Identify which cell holds the provided text, then report its (x, y) central coordinate. 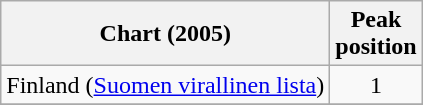
1 (376, 85)
Peakposition (376, 34)
Finland (Suomen virallinen lista) (166, 85)
Chart (2005) (166, 34)
